Pinpoint the cell where the given text exists, returning its [X, Y] midpoint coordinate. 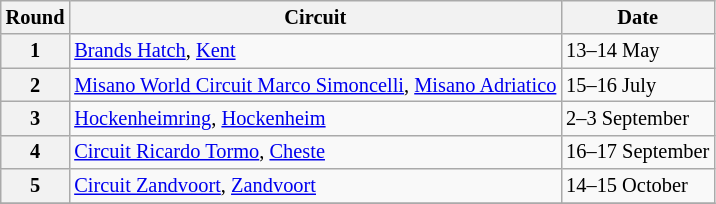
Circuit [315, 17]
3 [36, 118]
2–3 September [638, 118]
Date [638, 17]
4 [36, 152]
15–16 July [638, 85]
Brands Hatch, Kent [315, 51]
14–15 October [638, 186]
Circuit Zandvoort, Zandvoort [315, 186]
2 [36, 85]
Round [36, 17]
16–17 September [638, 152]
13–14 May [638, 51]
5 [36, 186]
Misano World Circuit Marco Simoncelli, Misano Adriatico [315, 85]
1 [36, 51]
Hockenheimring, Hockenheim [315, 118]
Circuit Ricardo Tormo, Cheste [315, 152]
